Return the [X, Y] coordinate for the center point of the cell that contains the specified text.  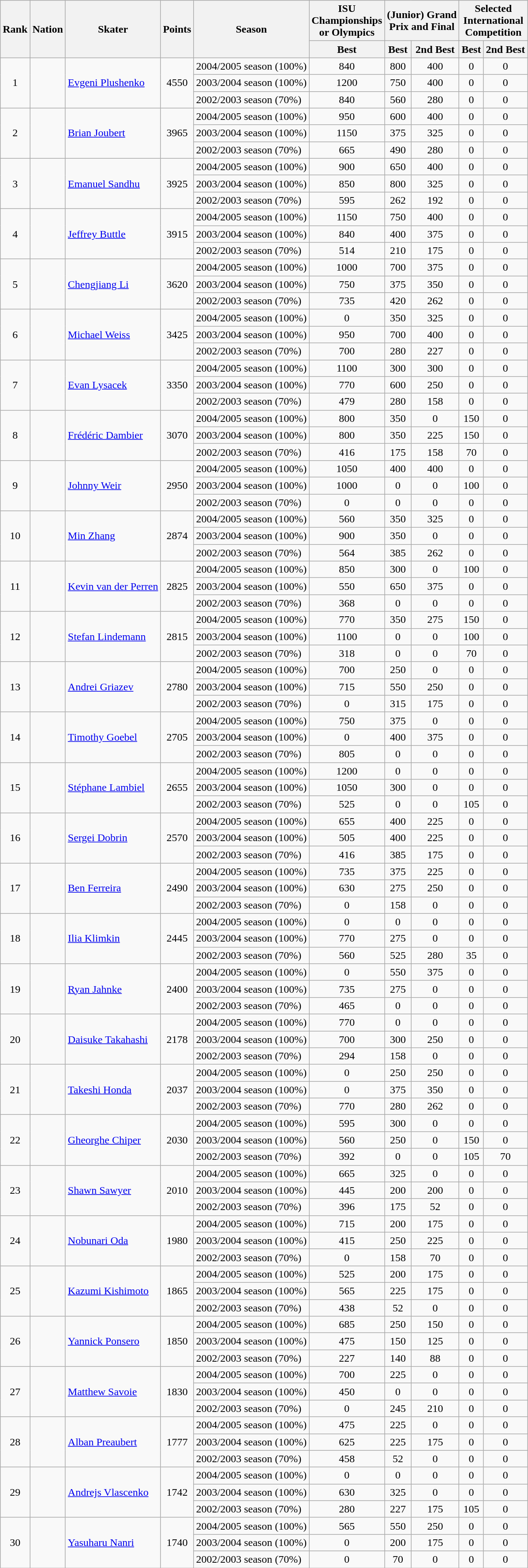
3925 [177, 183]
3 [15, 183]
1742 [177, 1492]
Takeshi Honda [113, 1090]
Chengjiang Li [113, 284]
514 [347, 251]
3350 [177, 385]
2655 [177, 788]
Selected International Competition [493, 21]
Skater [113, 29]
479 [347, 402]
Michael Weiss [113, 335]
1777 [177, 1442]
1740 [177, 1542]
2037 [177, 1090]
(Junior) Grand Prix and Final [422, 21]
Shawn Sawyer [113, 1190]
140 [398, 1358]
10 [15, 536]
22 [15, 1140]
2825 [177, 586]
2780 [177, 687]
13 [15, 687]
Sergei Dobrin [113, 838]
88 [435, 1358]
7 [15, 385]
392 [347, 1157]
24 [15, 1240]
Ilia Klimkin [113, 939]
29 [15, 1492]
Kazumi Kishimoto [113, 1291]
2445 [177, 939]
294 [347, 1056]
505 [347, 838]
17 [15, 888]
2874 [177, 536]
4 [15, 234]
Ryan Jahnke [113, 989]
1850 [177, 1341]
458 [347, 1459]
21 [15, 1090]
Andrei Griazev [113, 687]
490 [398, 150]
Frédéric Dambier [113, 435]
1 [15, 83]
465 [347, 1006]
Ben Ferreira [113, 888]
Daisuke Takahashi [113, 1039]
625 [347, 1442]
4550 [177, 83]
Matthew Savoie [113, 1392]
396 [347, 1207]
Evgeni Plushenko [113, 83]
Timothy Goebel [113, 737]
Andrejs Vlascenko [113, 1492]
2950 [177, 485]
6 [15, 335]
Stéphane Lambiel [113, 788]
564 [347, 553]
9 [15, 485]
15 [15, 788]
Nobunari Oda [113, 1240]
Emanuel Sandhu [113, 183]
3965 [177, 133]
3620 [177, 284]
315 [398, 704]
438 [347, 1308]
Johnny Weir [113, 485]
368 [347, 603]
445 [347, 1190]
2815 [177, 637]
1980 [177, 1240]
11 [15, 586]
Yannick Ponsero [113, 1341]
2178 [177, 1039]
28 [15, 1442]
35 [471, 955]
26 [15, 1341]
3915 [177, 234]
2030 [177, 1140]
245 [398, 1408]
20 [15, 1039]
Jeffrey Buttle [113, 234]
25 [15, 1291]
8 [15, 435]
12 [15, 637]
318 [347, 653]
Kevin van der Perren [113, 586]
125 [435, 1341]
2570 [177, 838]
Rank [15, 29]
685 [347, 1325]
5 [15, 284]
2705 [177, 737]
Alban Preaubert [113, 1442]
14 [15, 737]
192 [435, 200]
Nation [48, 29]
30 [15, 1542]
1865 [177, 1291]
ISU Championships or Olympics [347, 21]
23 [15, 1190]
Brian Joubert [113, 133]
2490 [177, 888]
Gheorghe Chiper [113, 1140]
Stefan Lindemann [113, 637]
Season [251, 29]
18 [15, 939]
415 [347, 1240]
3070 [177, 435]
3425 [177, 335]
420 [398, 301]
Points [177, 29]
Min Zhang [113, 536]
16 [15, 838]
Yasuharu Nanri [113, 1542]
Evan Lysacek [113, 385]
2400 [177, 989]
2010 [177, 1190]
450 [347, 1392]
1830 [177, 1392]
27 [15, 1392]
19 [15, 989]
655 [347, 821]
805 [347, 754]
2 [15, 133]
